Search for the cell housing the specified text and yield its [X, Y] center coordinate. 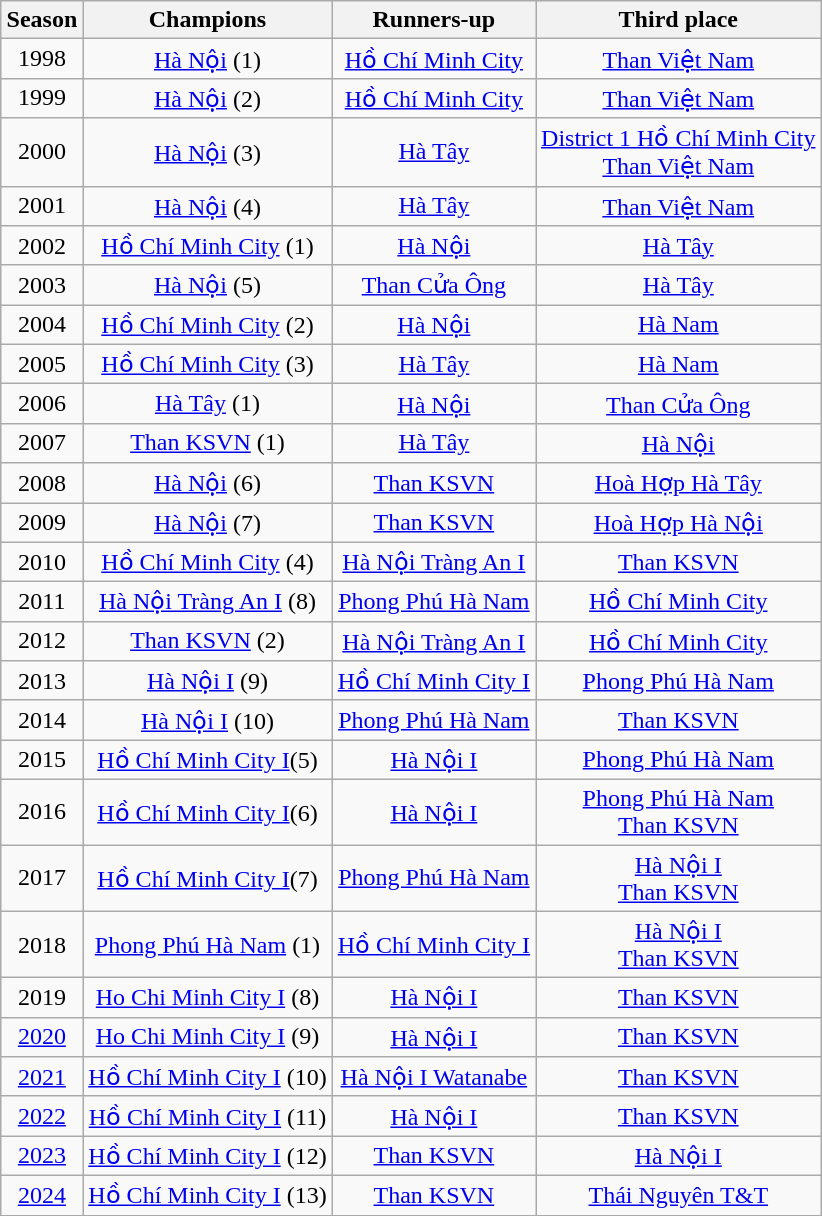
Hà Nội (3) [208, 152]
Hồ Chí Minh City (1) [208, 246]
Hồ Chí Minh City I (11) [208, 1116]
District 1 Hồ Chí Minh City Than Việt Nam [678, 152]
2012 [42, 641]
Hồ Chí Minh City I(6) [208, 812]
2018 [42, 944]
2019 [42, 998]
Hà Nội (4) [208, 206]
Hoà Hợp Hà Tây [678, 483]
2001 [42, 206]
Hồ Chí Minh City (3) [208, 364]
2017 [42, 878]
Hồ Chí Minh City (4) [208, 562]
2023 [42, 1156]
2007 [42, 443]
Hà Nội (2) [208, 98]
2016 [42, 812]
2003 [42, 285]
Thái Nguyên T&T [678, 1195]
2004 [42, 325]
Runners-up [434, 20]
Season [42, 20]
Hồ Chí Minh City I (12) [208, 1156]
Champions [208, 20]
2009 [42, 522]
2020 [42, 1037]
2000 [42, 152]
2002 [42, 246]
Hồ Chí Minh City I (13) [208, 1195]
Hồ Chí Minh City (2) [208, 325]
Than KSVN (2) [208, 641]
2014 [42, 720]
Hà Nội I (10) [208, 720]
Hồ Chí Minh City I(7) [208, 878]
Hà Nội Tràng An I (8) [208, 602]
2011 [42, 602]
Ho Chi Minh City I (8) [208, 998]
Hoà Hợp Hà Nội [678, 522]
2006 [42, 404]
Hà Nội I (9) [208, 681]
2005 [42, 364]
2024 [42, 1195]
Hà Nội (1) [208, 59]
2022 [42, 1116]
Hà Nội I Watanabe [434, 1077]
Hà Nội (7) [208, 522]
Hồ Chí Minh City I(5) [208, 760]
1999 [42, 98]
Hà Nội (6) [208, 483]
Hà Tây (1) [208, 404]
Phong Phú Hà NamThan KSVN [678, 812]
2013 [42, 681]
Ho Chi Minh City I (9) [208, 1037]
2015 [42, 760]
Third place [678, 20]
Hà Nội (5) [208, 285]
2008 [42, 483]
1998 [42, 59]
2021 [42, 1077]
Hồ Chí Minh City I (10) [208, 1077]
Than KSVN (1) [208, 443]
Phong Phú Hà Nam (1) [208, 944]
2010 [42, 562]
